Find where the given text appears and provide that cell's center as [x, y] coordinate. 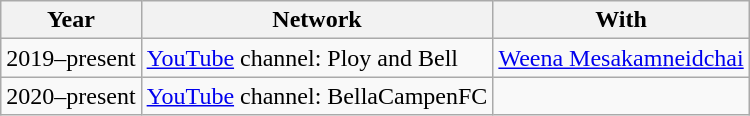
YouTube channel: BellaCampenFC [317, 96]
Year [71, 20]
2019–present [71, 58]
With [621, 20]
YouTube channel: Ploy and Bell [317, 58]
2020–present [71, 96]
Network [317, 20]
Weena Mesakamneidchai [621, 58]
